Capture the cell that displays the provided text and extract its [x, y] central coordinate. 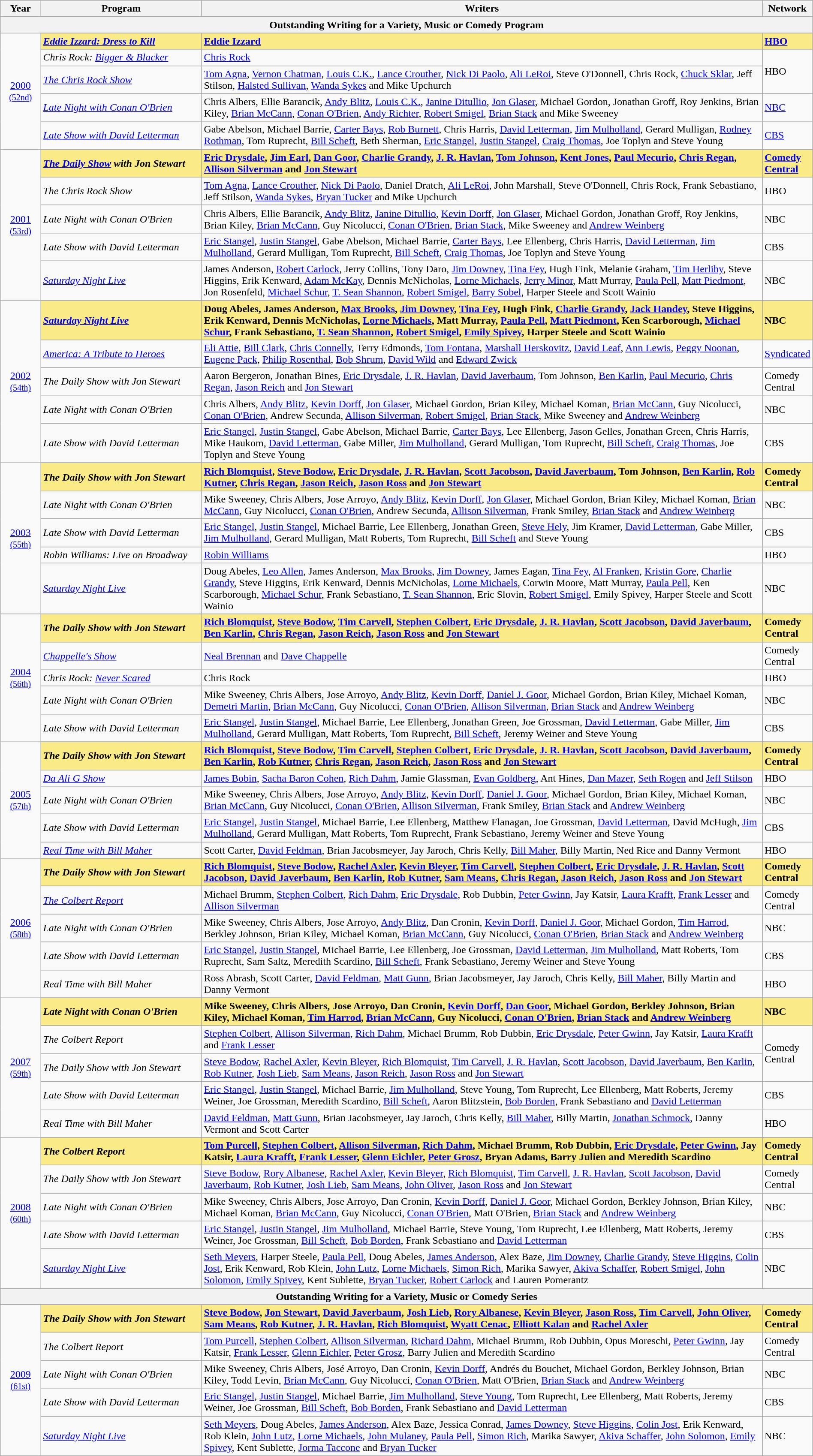
Chappelle's Show [121, 656]
Chris Rock: Bigger & Blacker [121, 57]
America: A Tribute to Heroes [121, 354]
2007(59th) [21, 1068]
Syndicated [788, 354]
Eddie Izzard: Dress to Kill [121, 41]
2008(60th) [21, 1212]
2004(56th) [21, 678]
Chris Rock: Never Scared [121, 678]
2002(54th) [21, 382]
2006(58th) [21, 928]
Eddie Izzard [482, 41]
Da Ali G Show [121, 778]
2000(52nd) [21, 91]
David Feldman, Matt Gunn, Brian Jacobsmeyer, Jay Jaroch, Chris Kelly, Bill Maher, Billy Martin, Jonathan Schmock, Danny Vermont and Scott Carter [482, 1123]
2001(53rd) [21, 225]
James Bobin, Sacha Baron Cohen, Rich Dahm, Jamie Glassman, Evan Goldberg, Ant Hines, Dan Mazer, Seth Rogen and Jeff Stilson [482, 778]
Outstanding Writing for a Variety, Music or Comedy Series [406, 1297]
Ross Abrash, Scott Carter, David Feldman, Matt Gunn, Brian Jacobsmeyer, Jay Jaroch, Chris Kelly, Bill Maher, Billy Martin and Danny Vermont [482, 984]
Outstanding Writing for a Variety, Music or Comedy Program [406, 25]
2009(61st) [21, 1380]
Network [788, 9]
Neal Brennan and Dave Chappelle [482, 656]
2005(57th) [21, 800]
Writers [482, 9]
Robin Williams: Live on Broadway [121, 555]
Year [21, 9]
Robin Williams [482, 555]
Michael Brumm, Stephen Colbert, Rich Dahm, Eric Drysdale, Rob Dubbin, Peter Gwinn, Jay Katsir, Laura Krafft, Frank Lesser and Allison Silverman [482, 900]
2003(55th) [21, 538]
Scott Carter, David Feldman, Brian Jacobsmeyer, Jay Jaroch, Chris Kelly, Bill Maher, Billy Martin, Ned Rice and Danny Vermont [482, 850]
Program [121, 9]
Stephen Colbert, Allison Silverman, Rich Dahm, Michael Brumm, Rob Dubbin, Eric Drysdale, Peter Gwinn, Jay Katsir, Laura Krafft and Frank Lesser [482, 1039]
